From the cell containing the given text, extract its center point as [X, Y] coordinate. 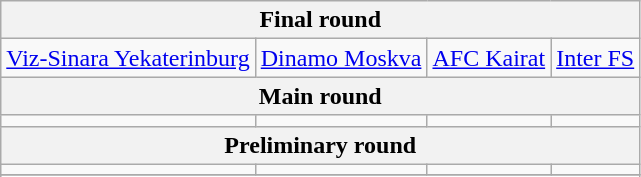
Dinamo Moskva [341, 58]
Main round [320, 96]
Final round [320, 20]
Viz-Sinara Yekaterinburg [128, 58]
Inter FS [596, 58]
Preliminary round [320, 145]
AFC Kairat [489, 58]
